Determine the (x, y) coordinate at the center of the cell enclosing the given text.  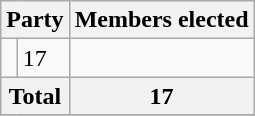
Total (35, 96)
Party (35, 20)
Members elected (162, 20)
